Provide the [X, Y] coordinate of the cell's center where the given text is located.  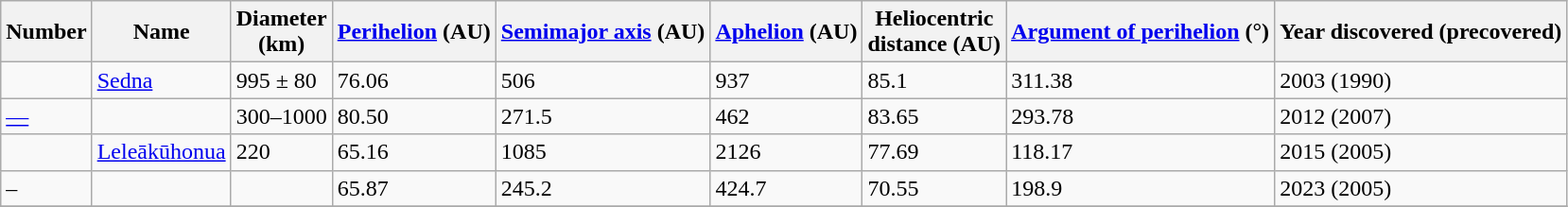
1085 [603, 152]
2003 (1990) [1420, 80]
65.87 [414, 188]
424.7 [787, 188]
Number [46, 32]
Leleākūhonua [161, 152]
245.2 [603, 188]
2023 (2005) [1420, 188]
300–1000 [282, 116]
70.55 [934, 188]
2126 [787, 152]
Semimajor axis (AU) [603, 32]
293.78 [1141, 116]
Perihelion (AU) [414, 32]
Year discovered (precovered) [1420, 32]
Name [161, 32]
198.9 [1141, 188]
995 ± 80 [282, 80]
65.16 [414, 152]
506 [603, 80]
2015 (2005) [1420, 152]
Diameter(km) [282, 32]
2012 (2007) [1420, 116]
Aphelion (AU) [787, 32]
Sedna [161, 80]
118.17 [1141, 152]
83.65 [934, 116]
937 [787, 80]
271.5 [603, 116]
– [46, 188]
462 [787, 116]
85.1 [934, 80]
Argument of perihelion (°) [1141, 32]
Heliocentricdistance (AU) [934, 32]
220 [282, 152]
311.38 [1141, 80]
80.50 [414, 116]
— [46, 116]
77.69 [934, 152]
76.06 [414, 80]
